Pinpoint the cell where the given text exists, returning its [x, y] midpoint coordinate. 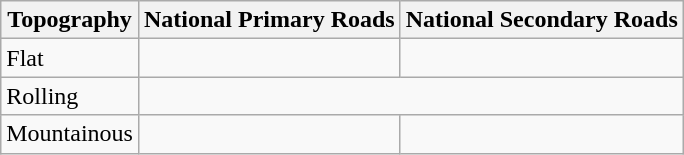
Mountainous [70, 134]
National Secondary Roads [542, 20]
Flat [70, 58]
National Primary Roads [269, 20]
Rolling [70, 96]
Topography [70, 20]
